Provide the (x, y) coordinate of the cell's center where the given text is located.  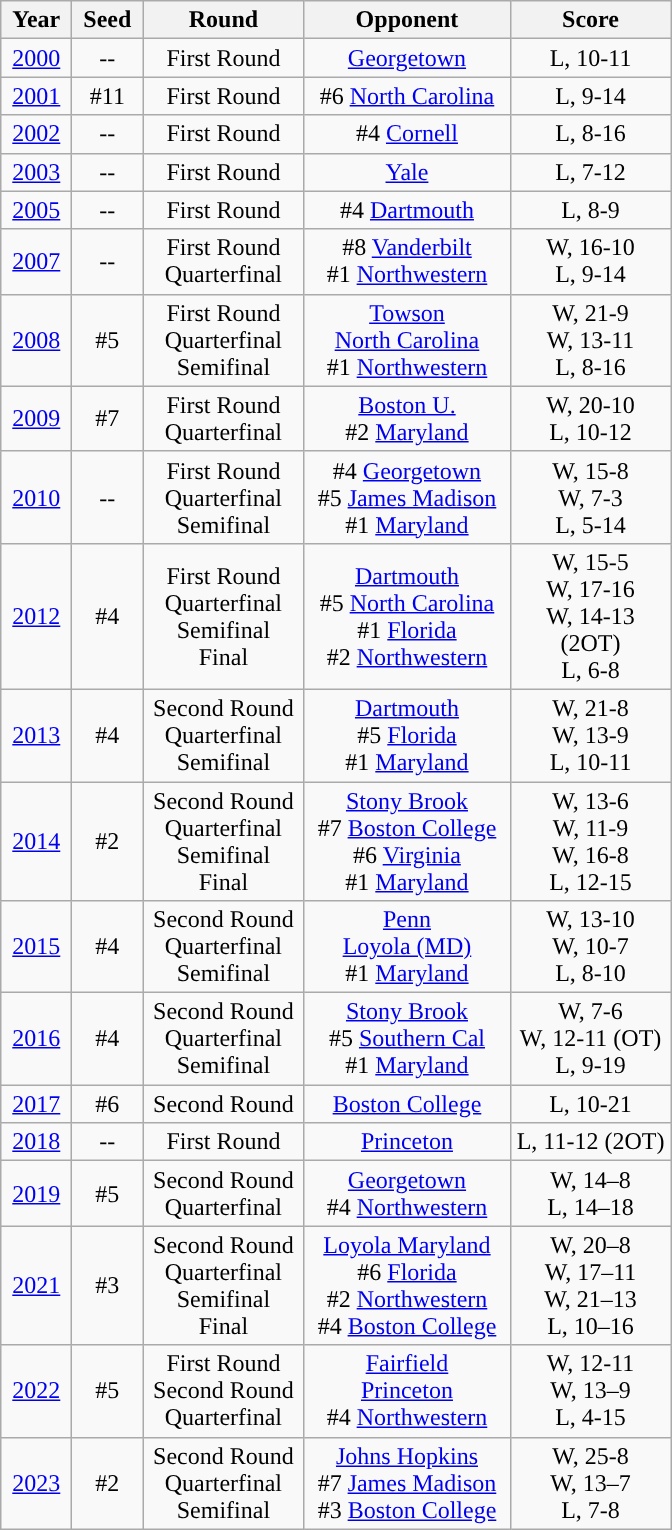
#4 Cornell (407, 134)
Round (224, 20)
L, 10-21 (590, 1104)
2002 (36, 134)
L, 11-12 (2OT) (590, 1142)
W, 21-9W, 13-11L, 8-16 (590, 340)
2001 (36, 96)
2000 (36, 58)
Second RoundQuarterfinal (224, 1194)
W, 13-6W, 11-9W, 16-8L, 12-15 (590, 842)
W, 7-6W, 12-11 (OT)L, 9-19 (590, 1039)
Dartmouth#5 North Carolina#1 Florida#2 Northwestern (407, 616)
L, 7-12 (590, 172)
#4 Georgetown#5 James Madison#1 Maryland (407, 497)
#11 (108, 96)
Yale (407, 172)
2023 (36, 1483)
Year (36, 20)
Georgetown#4 Northwestern (407, 1194)
2005 (36, 210)
TowsonNorth Carolina#1 Northwestern (407, 340)
Loyola Maryland#6 Florida#2 Northwestern#4 Boston College (407, 1286)
2003 (36, 172)
Boston U.#2 Maryland (407, 418)
Johns Hopkins#7 James Madison#3 Boston College (407, 1483)
W, 20-10L, 10-12 (590, 418)
#6 North Carolina (407, 96)
2014 (36, 842)
PennLoyola (MD)#1 Maryland (407, 947)
Score (590, 20)
#8 Vanderbilt#1 Northwestern (407, 262)
2021 (36, 1286)
W, 12-11W, 13–9L, 4-15 (590, 1391)
Second Round (224, 1104)
Dartmouth#5 Florida#1 Maryland (407, 735)
2013 (36, 735)
Fairfield Princeton#4 Northwestern (407, 1391)
W, 15-5W, 17-16W, 14-13 (2OT)L, 6-8 (590, 616)
First RoundQuarterfinalSemifinalFinal (224, 616)
Stony Brook#5 Southern Cal#1 Maryland (407, 1039)
2008 (36, 340)
2012 (36, 616)
L, 9-14 (590, 96)
2007 (36, 262)
#4 Dartmouth (407, 210)
Boston College (407, 1104)
2016 (36, 1039)
W, 13-10W, 10-7L, 8-10 (590, 947)
2010 (36, 497)
#3 (108, 1286)
L, 10-11 (590, 58)
2022 (36, 1391)
L, 8-9 (590, 210)
L, 8-16 (590, 134)
Princeton (407, 1142)
2017 (36, 1104)
W, 20–8W, 17–11W, 21–13L, 10–16 (590, 1286)
#7 (108, 418)
W, 14–8L, 14–18 (590, 1194)
Seed (108, 20)
2019 (36, 1194)
First RoundSecond RoundQuarterfinal (224, 1391)
W, 21-8W, 13-9L, 10-11 (590, 735)
Stony Brook#7 Boston College#6 Virginia#1 Maryland (407, 842)
Opponent (407, 20)
2018 (36, 1142)
W, 16-10L, 9-14 (590, 262)
W, 15-8W, 7-3L, 5-14 (590, 497)
Georgetown (407, 58)
2015 (36, 947)
#6 (108, 1104)
W, 25-8W, 13–7L, 7-8 (590, 1483)
2009 (36, 418)
